Identify which cell holds the provided text, then report its (x, y) central coordinate. 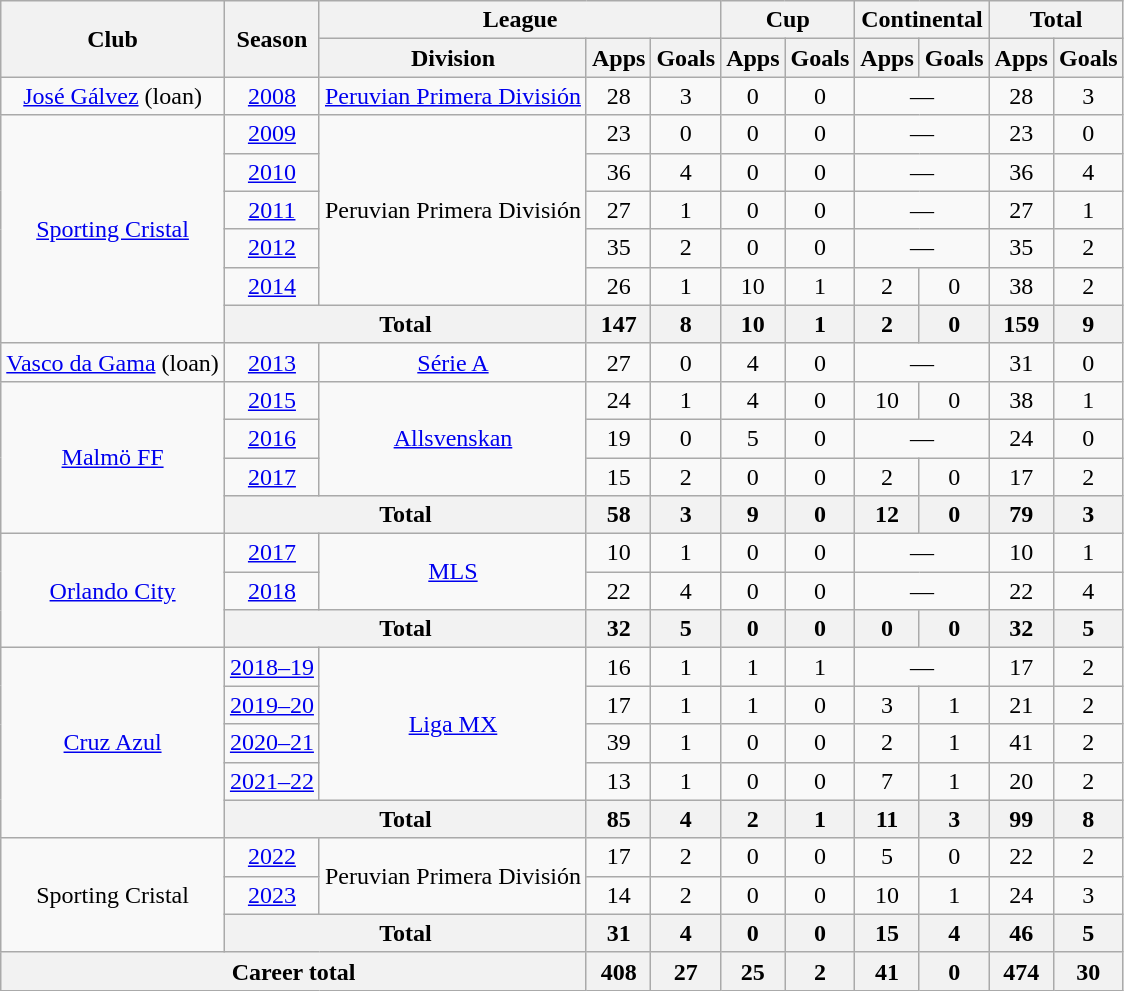
2022 (272, 857)
Division (452, 58)
147 (618, 324)
Série A (452, 362)
Career total (294, 971)
2021–22 (272, 781)
474 (1021, 971)
Vasco da Gama (loan) (113, 362)
League (520, 20)
Continental (922, 20)
MLS (452, 572)
Cruz Azul (113, 743)
2010 (272, 172)
99 (1021, 819)
85 (618, 819)
José Gálvez (loan) (113, 96)
2013 (272, 362)
2008 (272, 96)
Malmö FF (113, 457)
Allsvenskan (452, 438)
159 (1021, 324)
Liga MX (452, 724)
11 (887, 819)
2019–20 (272, 705)
19 (618, 438)
2018–19 (272, 667)
20 (1021, 781)
Club (113, 39)
25 (753, 971)
2018 (272, 591)
408 (618, 971)
26 (618, 286)
2015 (272, 400)
2020–21 (272, 743)
2011 (272, 210)
58 (618, 515)
Orlando City (113, 591)
2014 (272, 286)
2023 (272, 895)
7 (887, 781)
12 (887, 515)
14 (618, 895)
2009 (272, 134)
79 (1021, 515)
13 (618, 781)
Season (272, 39)
2012 (272, 248)
30 (1088, 971)
Cup (788, 20)
46 (1021, 933)
39 (618, 743)
2016 (272, 438)
21 (1021, 705)
16 (618, 667)
